Capture the cell that displays the provided text and extract its (x, y) central coordinate. 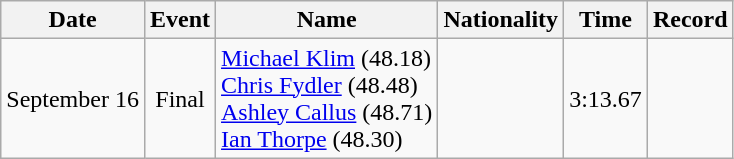
Name (327, 20)
Nationality (501, 20)
Record (690, 20)
Event (180, 20)
Time (606, 20)
September 16 (73, 98)
Final (180, 98)
3:13.67 (606, 98)
Date (73, 20)
Michael Klim (48.18) Chris Fydler (48.48)Ashley Callus (48.71)Ian Thorpe (48.30) (327, 98)
